Search for the cell housing the specified text and yield its [x, y] center coordinate. 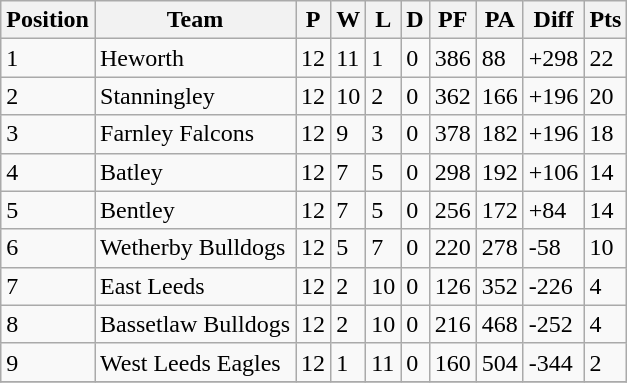
Stanningley [194, 96]
Diff [554, 20]
+106 [554, 172]
378 [452, 134]
L [384, 20]
352 [500, 286]
PF [452, 20]
D [415, 20]
386 [452, 58]
166 [500, 96]
182 [500, 134]
+84 [554, 210]
Heworth [194, 58]
-344 [554, 362]
+298 [554, 58]
-58 [554, 248]
504 [500, 362]
Pts [606, 20]
Batley [194, 172]
160 [452, 362]
192 [500, 172]
220 [452, 248]
-252 [554, 324]
362 [452, 96]
8 [48, 324]
East Leeds [194, 286]
88 [500, 58]
468 [500, 324]
126 [452, 286]
PA [500, 20]
Farnley Falcons [194, 134]
278 [500, 248]
172 [500, 210]
Position [48, 20]
W [348, 20]
256 [452, 210]
Team [194, 20]
-226 [554, 286]
298 [452, 172]
18 [606, 134]
6 [48, 248]
West Leeds Eagles [194, 362]
Bentley [194, 210]
20 [606, 96]
Wetherby Bulldogs [194, 248]
P [314, 20]
216 [452, 324]
Bassetlaw Bulldogs [194, 324]
22 [606, 58]
